For the text-containing cell, return its midpoint in (x, y) coordinate format. 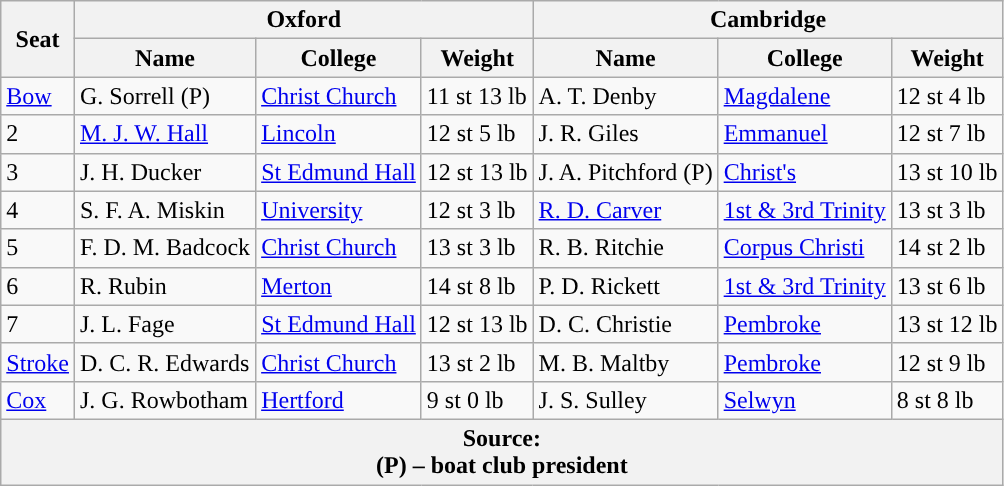
12 st 5 lb (477, 134)
Emmanuel (804, 134)
Oxford (304, 20)
13 st 10 lb (947, 172)
Corpus Christi (804, 248)
Cambridge (768, 20)
D. C. R. Edwards (164, 362)
7 (38, 324)
University (339, 210)
12 st 9 lb (947, 362)
9 st 0 lb (477, 400)
R. Rubin (164, 286)
Source:(P) – boat club president (502, 452)
J. G. Rowbotham (164, 400)
14 st 2 lb (947, 248)
J. R. Giles (626, 134)
Christ's (804, 172)
12 st 4 lb (947, 96)
J. H. Ducker (164, 172)
14 st 8 lb (477, 286)
Cox (38, 400)
P. D. Rickett (626, 286)
Merton (339, 286)
J. L. Fage (164, 324)
J. S. Sulley (626, 400)
S. F. A. Miskin (164, 210)
Bow (38, 96)
Seat (38, 39)
13 st 6 lb (947, 286)
2 (38, 134)
Hertford (339, 400)
R. B. Ritchie (626, 248)
Stroke (38, 362)
13 st 2 lb (477, 362)
8 st 8 lb (947, 400)
6 (38, 286)
R. D. Carver (626, 210)
13 st 12 lb (947, 324)
G. Sorrell (P) (164, 96)
4 (38, 210)
11 st 13 lb (477, 96)
A. T. Denby (626, 96)
12 st 7 lb (947, 134)
12 st 3 lb (477, 210)
Selwyn (804, 400)
D. C. Christie (626, 324)
M. J. W. Hall (164, 134)
3 (38, 172)
J. A. Pitchford (P) (626, 172)
5 (38, 248)
Lincoln (339, 134)
Magdalene (804, 96)
M. B. Maltby (626, 362)
F. D. M. Badcock (164, 248)
